Pinpoint the cell where the given text exists, returning its (X, Y) midpoint coordinate. 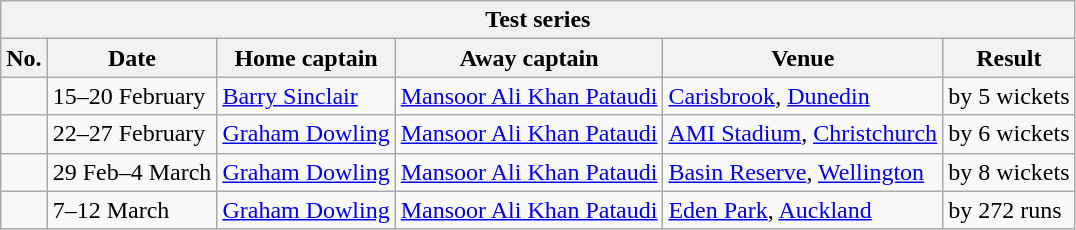
Home captain (306, 58)
by 5 wickets (1009, 96)
Away captain (529, 58)
AMI Stadium, Christchurch (803, 134)
by 8 wickets (1009, 172)
Date (132, 58)
by 272 runs (1009, 210)
Carisbrook, Dunedin (803, 96)
No. (24, 58)
15–20 February (132, 96)
Result (1009, 58)
Test series (538, 20)
22–27 February (132, 134)
Basin Reserve, Wellington (803, 172)
Barry Sinclair (306, 96)
Venue (803, 58)
Eden Park, Auckland (803, 210)
by 6 wickets (1009, 134)
29 Feb–4 March (132, 172)
7–12 March (132, 210)
